From the cell containing the given text, extract its center point as [x, y] coordinate. 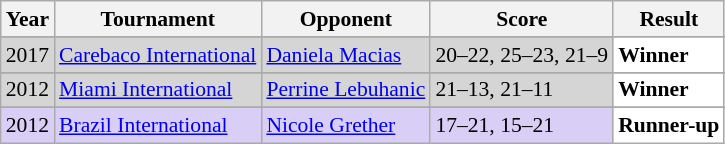
Daniela Macias [346, 55]
Brazil International [158, 126]
20–22, 25–23, 21–9 [522, 55]
Miami International [158, 90]
Carebaco International [158, 55]
17–21, 15–21 [522, 126]
Tournament [158, 19]
Year [28, 19]
Perrine Lebuhanic [346, 90]
2017 [28, 55]
Result [668, 19]
Nicole Grether [346, 126]
Opponent [346, 19]
Score [522, 19]
Runner-up [668, 126]
21–13, 21–11 [522, 90]
